Return the [X, Y] coordinate for the center point of the cell that contains the specified text.  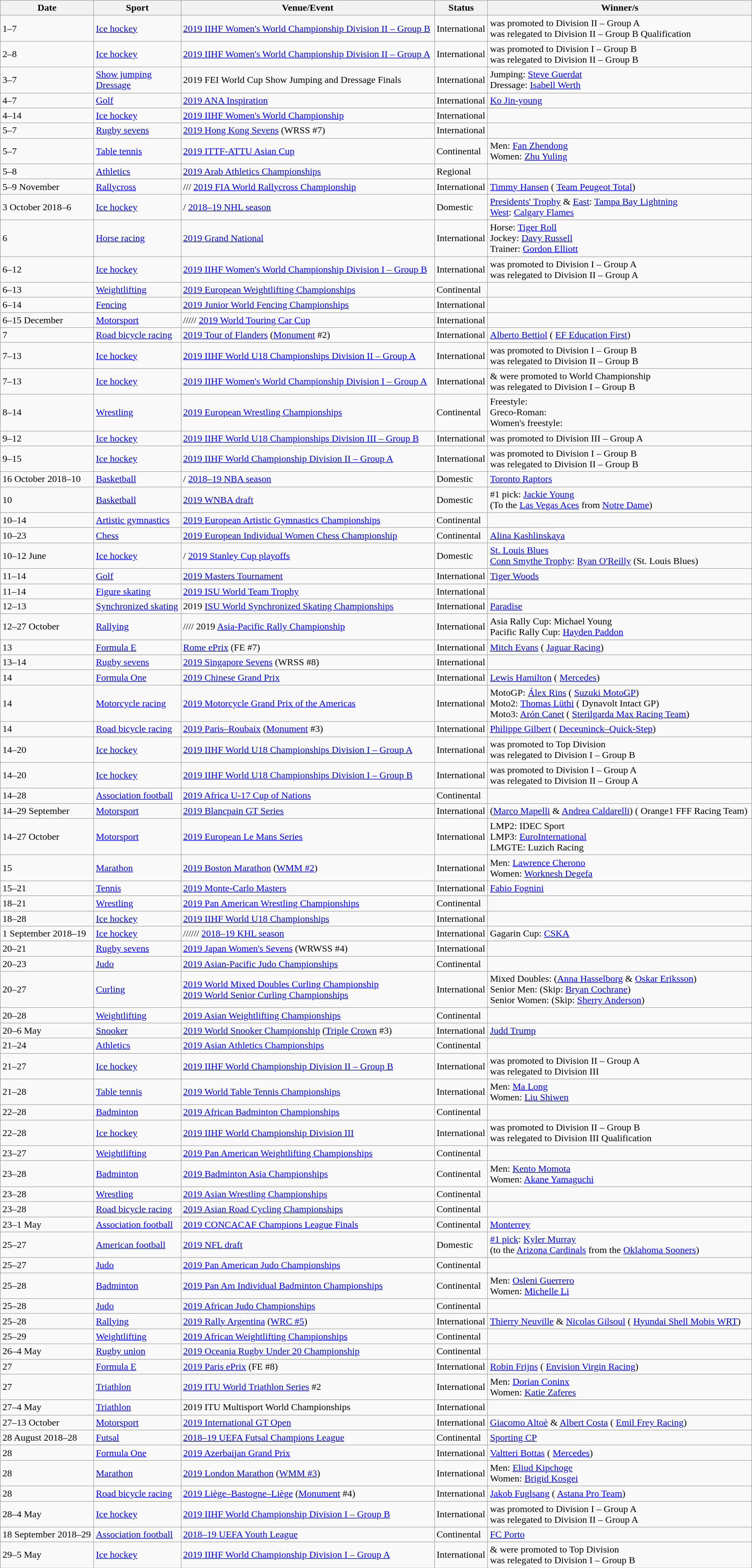
2019 Chinese Grand Prix [308, 677]
5–8 [47, 171]
Men: Osleni GuerreroWomen: Michelle Li [620, 1286]
2019 International GT Open [308, 1422]
2019 IIHF World Championship Division II – Group B [308, 1066]
20–6 May [47, 1031]
FC Porto [620, 1535]
3 October 2018–6 [47, 207]
Toronto Raptors [620, 479]
12–27 October [47, 627]
2018–19 UEFA Youth League [308, 1535]
Rugby union [137, 1351]
Date [47, 8]
2019 ITTF-ATTU Asian Cup [308, 151]
American football [137, 1245]
10–23 [47, 535]
(Marco Mapelli & Andrea Caldarelli) ( Orange1 FFF Racing Team) [620, 811]
13 [47, 647]
/// 2019 FIA World Rallycross Championship [308, 186]
2019 London Marathon (WMM #3) [308, 1473]
Gagarin Cup: CSKA [620, 934]
2019 European Weightlifting Championships [308, 290]
was promoted to Division III – Group A [620, 438]
2019 IIHF World U18 Championships [308, 918]
Men: Fan ZhendongWomen: Zhu Yuling [620, 151]
13–14 [47, 662]
2019 Rally Argentina (WRC #5) [308, 1321]
2019 IIHF World U18 Championships Division I – Group A [308, 750]
#1 pick: Kyler Murray(to the Arizona Cardinals from the Oklahoma Sooners) [620, 1245]
2019 European Wrestling Championships [308, 413]
was promoted to Top Division was relegated to Division I – Group B [620, 750]
Men: Ma LongWomen: Liu Shiwen [620, 1092]
#1 pick: Jackie Young(To the Las Vegas Aces from Notre Dame) [620, 500]
2019 IIHF Women's World Championship Division II – Group B [308, 29]
Men: Eliud KipchogeWomen: Brigid Kosgei [620, 1473]
Judd Trump [620, 1031]
2019 ISU World Team Trophy [308, 591]
2019 Paris–Roubaix (Monument #3) [308, 729]
Rome ePrix (FE #7) [308, 647]
20–21 [47, 949]
Motorcycle racing [137, 703]
2019 Pan American Wrestling Championships [308, 903]
5–9 November [47, 186]
18 September 2018–29 [47, 1535]
23–27 [47, 1153]
9–15 [47, 459]
was promoted to Division II – Group A was relegated to Division II – Group B Qualification [620, 29]
2019 IIHF Women's World Championship Division I – Group A [308, 382]
2019 IIHF World Championship Division II – Group A [308, 459]
Monterrey [620, 1224]
2019 Junior World Fencing Championships [308, 305]
2019 Arab Athletics Championships [308, 171]
4–7 [47, 100]
6 [47, 238]
Snooker [137, 1031]
2019 Pan American Weightlifting Championships [308, 1153]
28–4 May [47, 1514]
Figure skating [137, 591]
20–27 [47, 990]
2019 Oceania Rugby Under 20 Championship [308, 1351]
Valtteri Bottas ( Mercedes) [620, 1453]
27–4 May [47, 1407]
/ 2018–19 NBA season [308, 479]
25–29 [47, 1336]
2019 Pan American Judo Championships [308, 1265]
Synchronized skating [137, 606]
2019 Japan Women's Sevens (WRWSS #4) [308, 949]
2019 Masters Tournament [308, 576]
2019 Grand National [308, 238]
15 [47, 868]
Lewis Hamilton ( Mercedes) [620, 677]
LMP2: IDEC SportLMP3: EuroInternationalLMGTE: Luzich Racing [620, 837]
18–28 [47, 918]
2019 ITU Multisport World Championships [308, 1407]
1–7 [47, 29]
27–13 October [47, 1422]
4–14 [47, 115]
2019 NFL draft [308, 1245]
2019 Asian Road Cycling Championships [308, 1209]
26–4 May [47, 1351]
2019 Asian-Pacific Judo Championships [308, 964]
MotoGP: Álex Rins ( Suzuki MotoGP)Moto2: Thomas Lüthi ( Dynavolt Intact GP)Moto3: Arón Canet ( Sterilgarda Max Racing Team) [620, 703]
Status [461, 8]
28 August 2018–28 [47, 1437]
2019 Motorcycle Grand Prix of the Americas [308, 703]
23–1 May [47, 1224]
2019 IIHF World U18 Championships Division I – Group B [308, 775]
12–13 [47, 606]
Regional [461, 171]
2019 African Badminton Championships [308, 1112]
2019 Liège–Bastogne–Liège (Monument #4) [308, 1493]
2019 ANA Inspiration [308, 100]
16 October 2018–10 [47, 479]
2019 ISU World Synchronized Skating Championships [308, 606]
21–28 [47, 1092]
2019 Singapore Sevens (WRSS #8) [308, 662]
Tennis [137, 888]
Winner/s [620, 8]
Ko Jin-young [620, 100]
Jumping: Steve GuerdatDressage: Isabell Werth [620, 80]
2019 IIHF Women's World Championship [308, 115]
///// 2019 World Touring Car Cup [308, 320]
/ 2019 Stanley Cup playoffs [308, 555]
Chess [137, 535]
2019 Asian Athletics Championships [308, 1046]
29–5 May [47, 1555]
Sport [137, 8]
Men: Dorian ConinxWomen: Katie Zaferes [620, 1387]
Horse: Tiger RollJockey: Davy RussellTrainer: Gordon Elliott [620, 238]
2019 IIHF World Championship Division I – Group A [308, 1555]
10–14 [47, 520]
2019 African Weightlifting Championships [308, 1336]
Philippe Gilbert ( Deceuninck–Quick-Step) [620, 729]
21–24 [47, 1046]
Show jumpingDressage [137, 80]
2–8 [47, 54]
2018–19 UEFA Futsal Champions League [308, 1437]
//// 2019 Asia-Pacific Rally Championship [308, 627]
was promoted to Division II – Group B was relegated to Division III Qualification [620, 1133]
2019 Badminton Asia Championships [308, 1173]
6–15 December [47, 320]
10 [47, 500]
Venue/Event [308, 8]
2019 European Individual Women Chess Championship [308, 535]
7 [47, 335]
Men: Lawrence CheronoWomen: Worknesh Degefa [620, 868]
Paradise [620, 606]
2019 Asian Wrestling Championships [308, 1194]
2019 CONCACAF Champions League Finals [308, 1224]
2019 Africa U-17 Cup of Nations [308, 796]
Futsal [137, 1437]
2019 European Artistic Gymnastics Championships [308, 520]
2019 Boston Marathon (WMM #2) [308, 868]
Alberto Bettiol ( EF Education First) [620, 335]
2019 Monte-Carlo Masters [308, 888]
Sporting CP [620, 1437]
Jakob Fuglsang ( Astana Pro Team) [620, 1493]
20–23 [47, 964]
2019 African Judo Championships [308, 1306]
2019 IIHF World Championship Division III [308, 1133]
Men: Kento MomotaWomen: Akane Yamaguchi [620, 1173]
Freestyle: Greco-Roman: Women's freestyle: [620, 413]
Fabio Fognini [620, 888]
2019 FEI World Cup Show Jumping and Dressage Finals [308, 80]
Horse racing [137, 238]
18–21 [47, 903]
Thierry Neuville & Nicolas Gilsoul ( Hyundai Shell Mobis WRT) [620, 1321]
6–14 [47, 305]
Presidents' Trophy & East: Tampa Bay LightningWest: Calgary Flames [620, 207]
Fencing [137, 305]
2019 World Table Tennis Championships [308, 1092]
8–14 [47, 413]
2019 ITU World Triathlon Series #2 [308, 1387]
2019 IIHF Women's World Championship Division II – Group A [308, 54]
2019 IIHF Women's World Championship Division I – Group B [308, 269]
Artistic gymnastics [137, 520]
Asia Rally Cup: Michael YoungPacific Rally Cup: Hayden Paddon [620, 627]
& were promoted to Top Division was relegated to Division I – Group B [620, 1555]
Tiger Woods [620, 576]
2019 World Snooker Championship (Triple Crown #3) [308, 1031]
2019 Asian Weightlifting Championships [308, 1015]
10–12 June [47, 555]
2019 Tour of Flanders (Monument #2) [308, 335]
2019 Pan Am Individual Badminton Championships [308, 1286]
Mitch Evans ( Jaguar Racing) [620, 647]
Timmy Hansen ( Team Peugeot Total) [620, 186]
15–21 [47, 888]
St. Louis BluesConn Smythe Trophy: Ryan O'Reilly (St. Louis Blues) [620, 555]
2019 IIHF World U18 Championships Division II – Group A [308, 355]
9–12 [47, 438]
3–7 [47, 80]
/ 2018–19 NHL season [308, 207]
2019 World Mixed Doubles Curling Championship 2019 World Senior Curling Championships [308, 990]
Alina Kashlinskaya [620, 535]
1 September 2018–19 [47, 934]
2019 Hong Kong Sevens (WRSS #7) [308, 131]
20–28 [47, 1015]
Curling [137, 990]
21–27 [47, 1066]
2019 European Le Mans Series [308, 837]
Robin Frijns ( Envision Virgin Racing) [620, 1366]
2019 IIHF World Championship Division I – Group B [308, 1514]
////// 2018–19 KHL season [308, 934]
2019 Paris ePrix (FE #8) [308, 1366]
& were promoted to World Championship was relegated to Division I – Group B [620, 382]
was promoted to Division II – Group A was relegated to Division III [620, 1066]
6–13 [47, 290]
14–29 September [47, 811]
6–12 [47, 269]
2019 WNBA draft [308, 500]
Rallycross [137, 186]
14–27 October [47, 837]
Giacomo Altoè & Albert Costa ( Emil Frey Racing) [620, 1422]
2019 Blancpain GT Series [308, 811]
2019 Azerbaijan Grand Prix [308, 1453]
2019 IIHF World U18 Championships Division III – Group B [308, 438]
Mixed Doubles: (Anna Hasselborg & Oskar Eriksson)Senior Men: (Skip: Bryan Cochrane)Senior Women: (Skip: Sherry Anderson) [620, 990]
14–28 [47, 796]
